From the cell containing the given text, extract its center point as [x, y] coordinate. 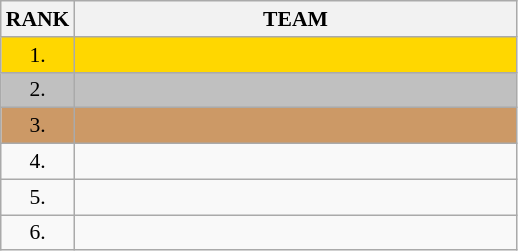
4. [38, 162]
3. [38, 126]
TEAM [295, 19]
RANK [38, 19]
5. [38, 197]
2. [38, 90]
6. [38, 233]
1. [38, 55]
